Capture the cell that displays the provided text and extract its (X, Y) central coordinate. 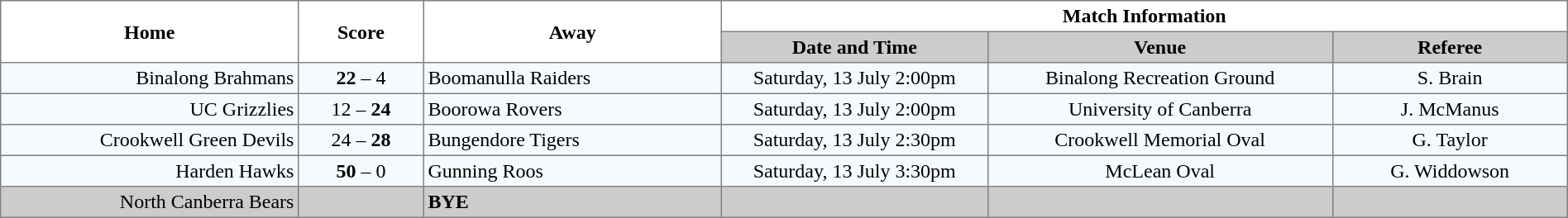
S. Brain (1450, 78)
Boorowa Rovers (572, 109)
Binalong Brahmans (150, 78)
Crookwell Green Devils (150, 140)
Boomanulla Raiders (572, 78)
Match Information (1145, 17)
Harden Hawks (150, 171)
22 – 4 (361, 78)
Referee (1450, 47)
BYE (572, 202)
McLean Oval (1159, 171)
Gunning Roos (572, 171)
Away (572, 31)
50 – 0 (361, 171)
G. Taylor (1450, 140)
North Canberra Bears (150, 202)
Saturday, 13 July 2:30pm (854, 140)
12 – 24 (361, 109)
Home (150, 31)
G. Widdowson (1450, 171)
Binalong Recreation Ground (1159, 78)
Date and Time (854, 47)
24 – 28 (361, 140)
University of Canberra (1159, 109)
J. McManus (1450, 109)
Bungendore Tigers (572, 140)
UC Grizzlies (150, 109)
Venue (1159, 47)
Crookwell Memorial Oval (1159, 140)
Saturday, 13 July 3:30pm (854, 171)
Score (361, 31)
